Search for the cell housing the specified text and yield its (x, y) center coordinate. 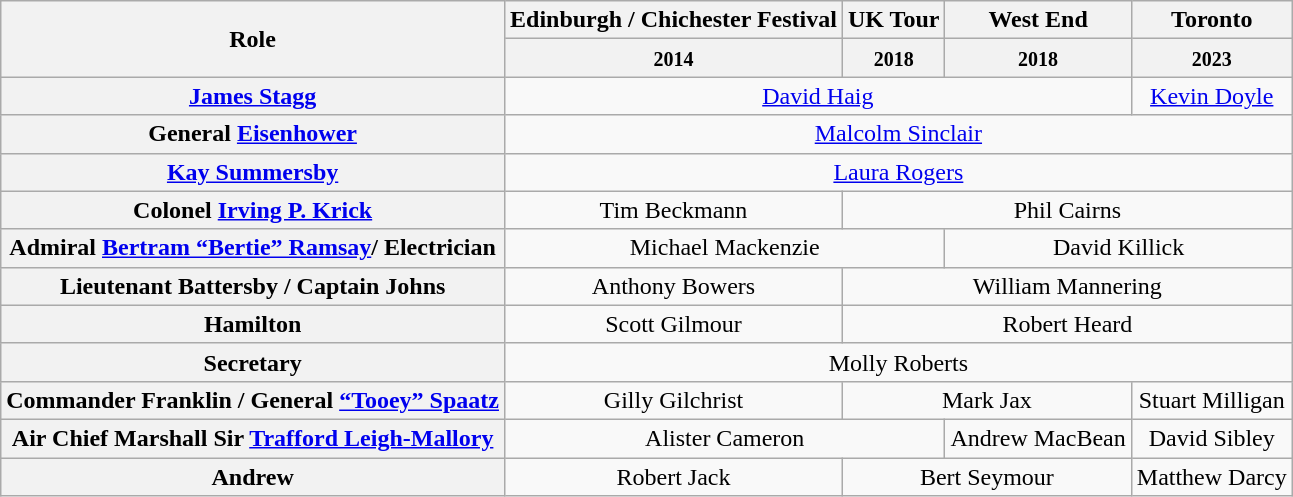
Robert Heard (1067, 324)
Mark Jax (986, 400)
UK Tour (893, 20)
Kay Summersby (253, 172)
General Eisenhower (253, 134)
Laura Rogers (898, 172)
Commander Franklin / General “Tooey” Spaatz (253, 400)
Kevin Doyle (1212, 96)
Matthew Darcy (1212, 477)
West End (1038, 20)
Michael Mackenzie (724, 248)
William Mannering (1067, 286)
Air Chief Marshall Sir Trafford Leigh-Mallory (253, 438)
Anthony Bowers (673, 286)
Tim Beckmann (673, 210)
Andrew MacBean (1038, 438)
Scott Gilmour (673, 324)
Malcolm Sinclair (898, 134)
2014 (673, 58)
David Haig (818, 96)
Secretary (253, 362)
Edinburgh / Chichester Festival (673, 20)
Andrew (253, 477)
Molly Roberts (898, 362)
David Killick (1118, 248)
Alister Cameron (724, 438)
Admiral Bertram “Bertie” Ramsay/ Electrician (253, 248)
David Sibley (1212, 438)
Robert Jack (673, 477)
Role (253, 39)
Toronto (1212, 20)
Hamilton (253, 324)
James Stagg (253, 96)
Bert Seymour (986, 477)
Gilly Gilchrist (673, 400)
Colonel Irving P. Krick (253, 210)
2023 (1212, 58)
Phil Cairns (1067, 210)
Stuart Milligan (1212, 400)
Lieutenant Battersby / Captain Johns (253, 286)
